Capture the cell that displays the provided text and extract its [x, y] central coordinate. 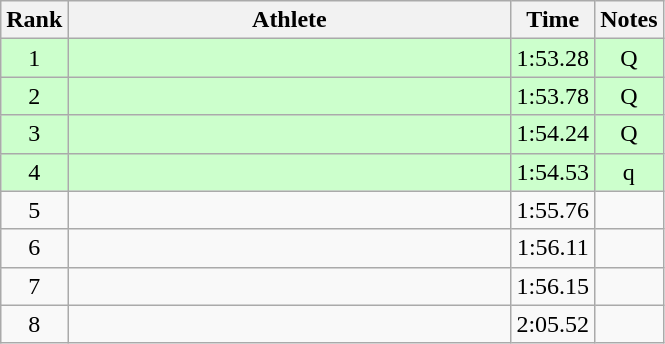
1:54.24 [553, 134]
1:55.76 [553, 210]
Notes [629, 20]
8 [34, 324]
4 [34, 172]
5 [34, 210]
1:56.15 [553, 286]
2 [34, 96]
2:05.52 [553, 324]
Rank [34, 20]
1:54.53 [553, 172]
3 [34, 134]
7 [34, 286]
q [629, 172]
1:56.11 [553, 248]
Athlete [290, 20]
6 [34, 248]
1:53.78 [553, 96]
1:53.28 [553, 58]
1 [34, 58]
Time [553, 20]
